Capture the cell that displays the provided text and extract its [x, y] central coordinate. 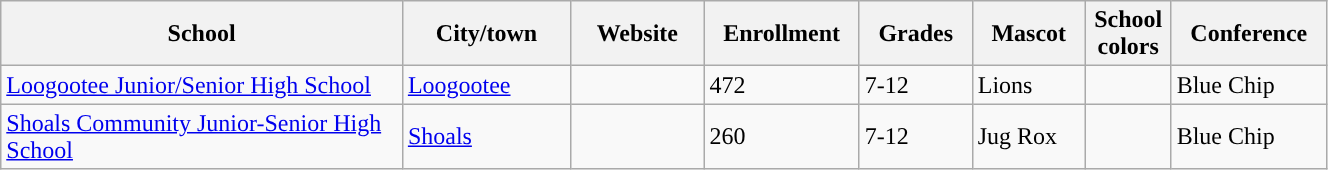
School colors [1128, 34]
Lions [1028, 85]
472 [782, 85]
Website [638, 34]
School [202, 34]
City/town [486, 34]
Conference [1248, 34]
260 [782, 136]
Loogootee Junior/Senior High School [202, 85]
Loogootee [486, 85]
Enrollment [782, 34]
Shoals [486, 136]
Mascot [1028, 34]
Shoals Community Junior-Senior High School [202, 136]
Jug Rox [1028, 136]
Grades [916, 34]
